Capture the cell that displays the provided text and extract its [x, y] central coordinate. 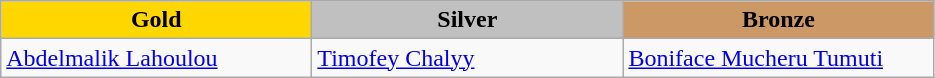
Timofey Chalyy [468, 58]
Silver [468, 20]
Boniface Mucheru Tumuti [778, 58]
Bronze [778, 20]
Abdelmalik Lahoulou [156, 58]
Gold [156, 20]
